Locate the cell with the specified text and output its [X, Y] center coordinate. 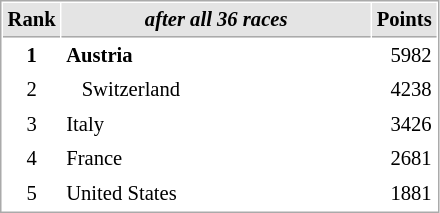
Austria [216, 56]
5 [32, 194]
2 [32, 90]
1881 [404, 194]
5982 [404, 56]
Rank [32, 20]
3426 [404, 124]
3 [32, 124]
France [216, 158]
1 [32, 56]
United States [216, 194]
Points [404, 20]
Italy [216, 124]
4 [32, 158]
2681 [404, 158]
after all 36 races [216, 20]
Switzerland [216, 90]
4238 [404, 90]
